Extract the (X, Y) coordinate from the center of the cell holding the provided text.  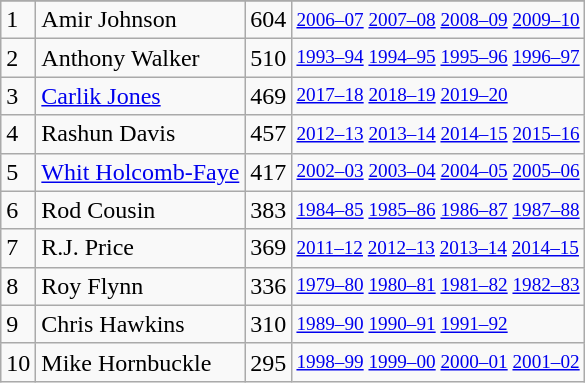
1989–90 1990–91 1991–92 (438, 324)
Whit Holcomb-Faye (140, 172)
2011–12 2012–13 2013–14 2014–15 (438, 248)
1979–80 1980–81 1981–82 1982–83 (438, 286)
1984–85 1985–86 1986–87 1987–88 (438, 210)
4 (18, 134)
Amir Johnson (140, 20)
Roy Flynn (140, 286)
Mike Hornbuckle (140, 362)
Rashun Davis (140, 134)
9 (18, 324)
417 (268, 172)
Chris Hawkins (140, 324)
1998–99 1999–00 2000–01 2001–02 (438, 362)
2017–18 2018–19 2019–20 (438, 96)
6 (18, 210)
369 (268, 248)
Carlik Jones (140, 96)
2 (18, 58)
510 (268, 58)
2006–07 2007–08 2008–09 2009–10 (438, 20)
7 (18, 248)
1 (18, 20)
R.J. Price (140, 248)
5 (18, 172)
8 (18, 286)
383 (268, 210)
2012–13 2013–14 2014–15 2015–16 (438, 134)
469 (268, 96)
3 (18, 96)
457 (268, 134)
Rod Cousin (140, 210)
2002–03 2003–04 2004–05 2005–06 (438, 172)
336 (268, 286)
604 (268, 20)
10 (18, 362)
295 (268, 362)
Anthony Walker (140, 58)
310 (268, 324)
1993–94 1994–95 1995–96 1996–97 (438, 58)
